Return [X, Y] of the center of cell containing provided text 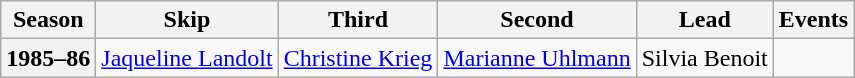
Skip [187, 20]
1985–86 [48, 58]
Silvia Benoit [704, 58]
Christine Krieg [358, 58]
Events [813, 20]
Third [358, 20]
Marianne Uhlmann [537, 58]
Season [48, 20]
Jaqueline Landolt [187, 58]
Second [537, 20]
Lead [704, 20]
